Scan for the cell matching the given text and deliver its [x, y] coordinate at center. 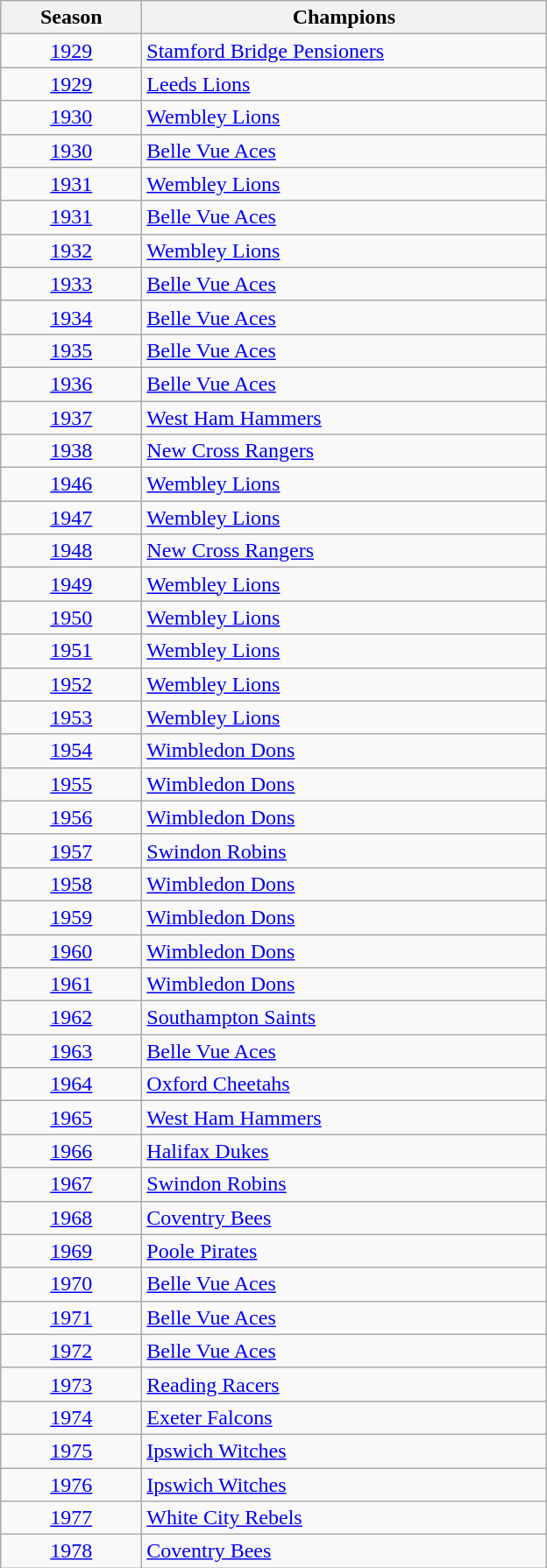
Halifax Dukes [344, 1151]
1960 [72, 950]
1967 [72, 1184]
1964 [72, 1084]
1949 [72, 584]
White City Rebels [344, 1518]
1955 [72, 784]
1948 [72, 551]
1959 [72, 917]
1953 [72, 717]
Stamford Bridge Pensioners [344, 51]
1957 [72, 851]
1973 [72, 1384]
1962 [72, 1018]
1972 [72, 1351]
1956 [72, 817]
1970 [72, 1284]
1952 [72, 684]
1937 [72, 418]
Southampton Saints [344, 1018]
1934 [72, 317]
1961 [72, 985]
1933 [72, 284]
1932 [72, 251]
Leeds Lions [344, 84]
1974 [72, 1417]
1963 [72, 1051]
1968 [72, 1218]
Reading Racers [344, 1384]
Exeter Falcons [344, 1417]
Champions [344, 18]
1969 [72, 1251]
1938 [72, 451]
1976 [72, 1485]
1936 [72, 384]
Poole Pirates [344, 1251]
1950 [72, 618]
1954 [72, 751]
1977 [72, 1518]
1958 [72, 884]
Oxford Cheetahs [344, 1084]
1971 [72, 1317]
1951 [72, 651]
1966 [72, 1151]
1978 [72, 1551]
1965 [72, 1118]
1935 [72, 350]
1947 [72, 518]
Season [72, 18]
1975 [72, 1451]
1946 [72, 484]
